Return [X, Y] of the center of cell containing provided text 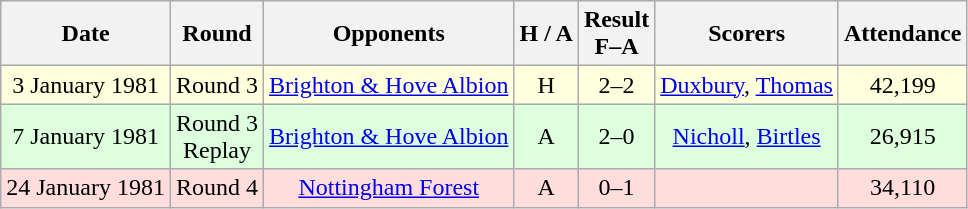
Round 3 [216, 85]
Scorers [747, 34]
2–2 [616, 85]
34,110 [902, 188]
0–1 [616, 188]
Attendance [902, 34]
24 January 1981 [86, 188]
2–0 [616, 136]
Round 3Replay [216, 136]
Date [86, 34]
Nicholl, Birtles [747, 136]
ResultF–A [616, 34]
Opponents [389, 34]
Round [216, 34]
42,199 [902, 85]
Nottingham Forest [389, 188]
H [546, 85]
26,915 [902, 136]
7 January 1981 [86, 136]
3 January 1981 [86, 85]
Round 4 [216, 188]
H / A [546, 34]
Duxbury, Thomas [747, 85]
